Return the (x, y) coordinate for the center point of the cell that contains the specified text.  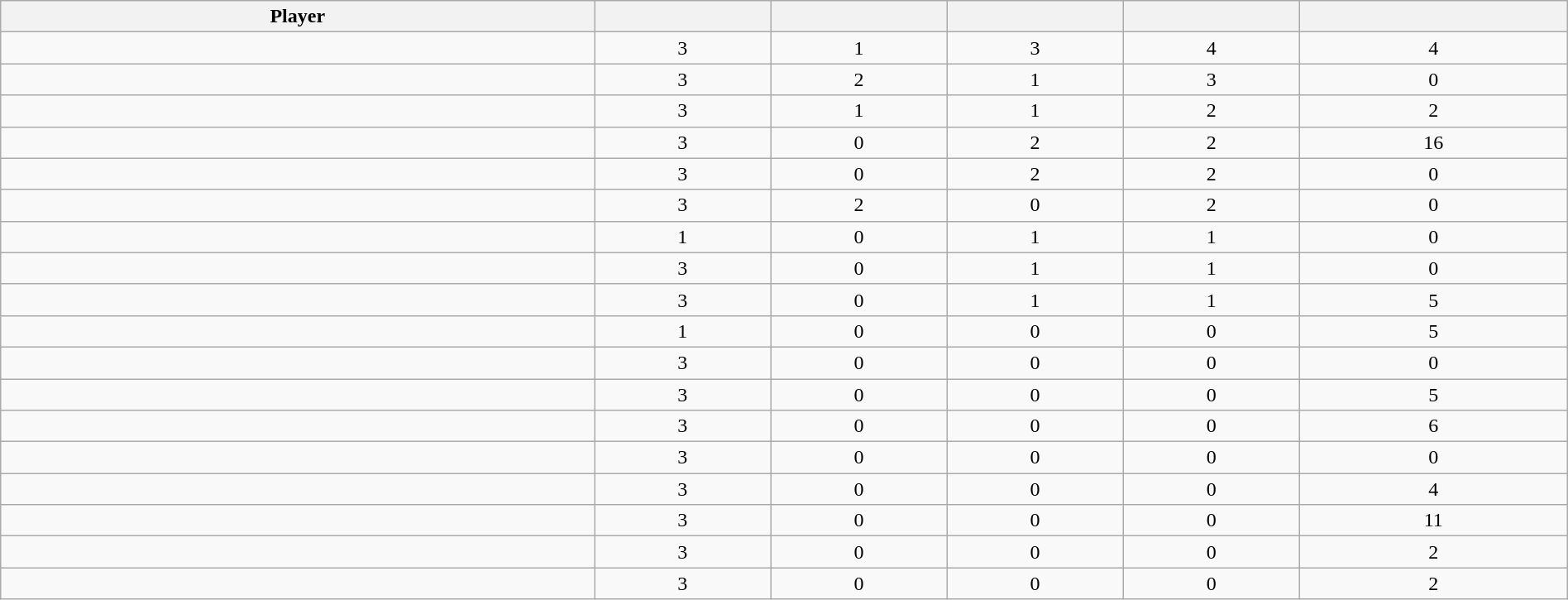
Player (298, 17)
11 (1433, 521)
16 (1433, 142)
6 (1433, 426)
